For the text-containing cell, return its midpoint in [x, y] coordinate format. 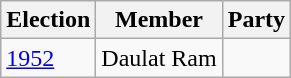
Election [48, 20]
Daulat Ram [159, 58]
Member [159, 20]
Party [256, 20]
1952 [48, 58]
